Extract the (x, y) coordinate from the center of the cell holding the provided text.  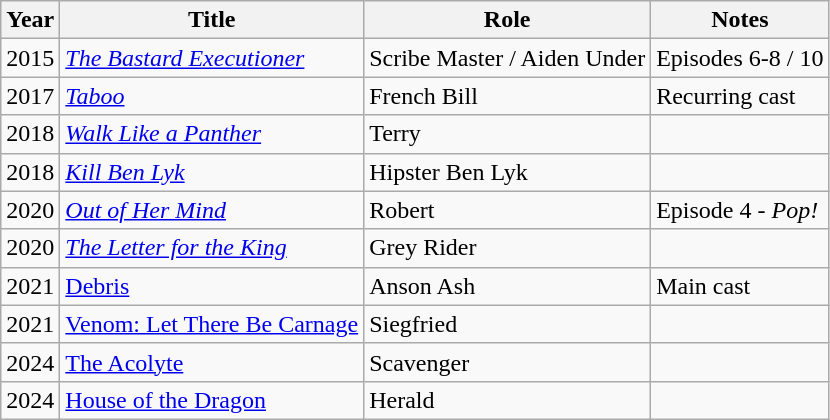
Anson Ash (508, 286)
Hipster Ben Lyk (508, 172)
Recurring cast (740, 96)
Scribe Master / Aiden Under (508, 58)
Episodes 6-8 / 10 (740, 58)
Grey Rider (508, 248)
Title (212, 20)
The Acolyte (212, 362)
Robert (508, 210)
2015 (30, 58)
Episode 4 - Pop! (740, 210)
Year (30, 20)
Taboo (212, 96)
French Bill (508, 96)
Scavenger (508, 362)
Notes (740, 20)
Siegfried (508, 324)
Terry (508, 134)
2017 (30, 96)
Walk Like a Panther (212, 134)
Main cast (740, 286)
Venom: Let There Be Carnage (212, 324)
Role (508, 20)
House of the Dragon (212, 400)
Herald (508, 400)
The Letter for the King (212, 248)
The Bastard Executioner (212, 58)
Debris (212, 286)
Kill Ben Lyk (212, 172)
Out of Her Mind (212, 210)
